Pinpoint the cell where the given text exists, returning its (X, Y) midpoint coordinate. 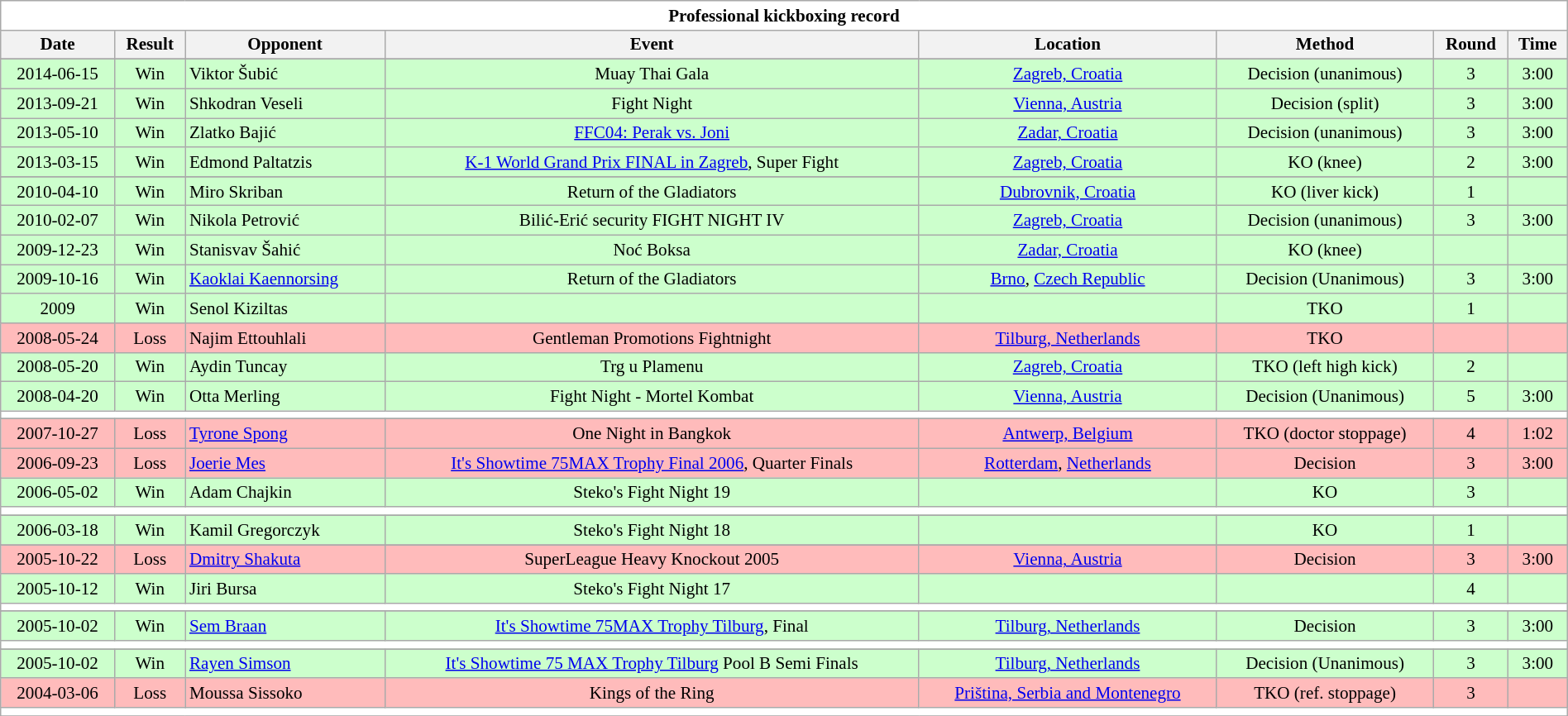
K-1 World Grand Prix FINAL in Zagreb, Super Fight (652, 162)
TKO (left high kick) (1325, 367)
Antwerp, Belgium (1067, 433)
Adam Chajkin (284, 493)
2004-03-06 (58, 693)
Gentleman Promotions Fightnight (652, 337)
It's Showtime 75 MAX Trophy Tilburg Pool B Semi Finals (652, 663)
Steko's Fight Night 18 (652, 529)
Shkodran Veseli (284, 103)
Steko's Fight Night 19 (652, 493)
2007-10-27 (58, 433)
Priština, Serbia and Montenegro (1067, 693)
Decision (split) (1325, 103)
Brno, Czech Republic (1067, 279)
Result (150, 45)
KO (liver kick) (1325, 190)
Edmond Paltatzis (284, 162)
Muay Thai Gala (652, 74)
5 (1470, 397)
Otta Merling (284, 397)
Method (1325, 45)
2013-05-10 (58, 132)
Dubrovnik, Croatia (1067, 190)
Trg u Plamenu (652, 367)
It's Showtime 75MAX Trophy Tilburg, Final (652, 625)
2006-03-18 (58, 529)
2010-02-07 (58, 220)
Round (1470, 45)
Fight Night (652, 103)
FFC04: Perak vs. Joni (652, 132)
One Night in Bangkok (652, 433)
Tyrone Spong (284, 433)
Najim Ettouhlali (284, 337)
Bilić-Erić security FIGHT NIGHT IV (652, 220)
Rayen Simson (284, 663)
Event (652, 45)
Moussa Sissoko (284, 693)
Viktor Šubić (284, 74)
2006-05-02 (58, 493)
Location (1067, 45)
Aydin Tuncay (284, 367)
Jiri Bursa (284, 589)
Kamil Gregorczyk (284, 529)
Date (58, 45)
Stanisvav Šahić (284, 250)
2009-10-16 (58, 279)
Kaoklai Kaennorsing (284, 279)
2008-04-20 (58, 397)
Professional kickboxing record (784, 15)
2010-04-10 (58, 190)
Rotterdam, Netherlands (1067, 463)
2009-12-23 (58, 250)
Kings of the Ring (652, 693)
Miro Skriban (284, 190)
Fight Night - Mortel Kombat (652, 397)
Zlatko Bajić (284, 132)
Noć Boksa (652, 250)
2005-10-22 (58, 559)
2006-09-23 (58, 463)
2008-05-20 (58, 367)
2009 (58, 308)
TKO (ref. stoppage) (1325, 693)
2013-03-15 (58, 162)
SuperLeague Heavy Knockout 2005 (652, 559)
Senol Kiziltas (284, 308)
1:02 (1537, 433)
2005-10-12 (58, 589)
Nikola Petrović (284, 220)
2008-05-24 (58, 337)
Steko's Fight Night 17 (652, 589)
Sem Braan (284, 625)
2014-06-15 (58, 74)
Joerie Mes (284, 463)
2013-09-21 (58, 103)
Opponent (284, 45)
It's Showtime 75MAX Trophy Final 2006, Quarter Finals (652, 463)
TKO (doctor stoppage) (1325, 433)
Time (1537, 45)
Dmitry Shakuta (284, 559)
